Provide the [x, y] coordinate of the cell's center where the given text is located.  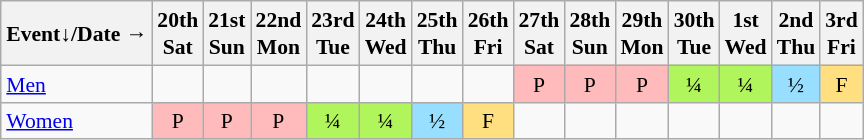
Event↓/Date → [76, 33]
20thSat [178, 33]
26thFri [488, 33]
Men [76, 84]
2ndThu [796, 33]
23rdTue [332, 33]
22ndMon [279, 33]
24thWed [386, 33]
29thMon [642, 33]
Women [76, 120]
21stSun [226, 33]
30thTue [694, 33]
27thSat [540, 33]
1stWed [746, 33]
3rdFri [842, 33]
28thSun [590, 33]
25thThu [438, 33]
